Extract the (X, Y) coordinate from the center of the cell holding the provided text.  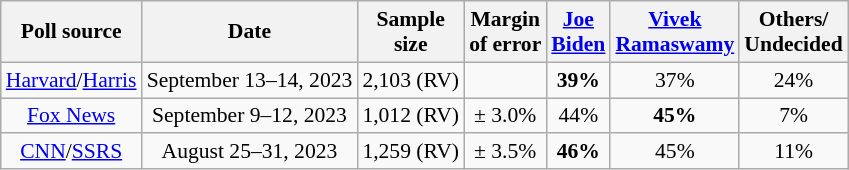
11% (793, 152)
37% (674, 80)
Marginof error (505, 32)
± 3.0% (505, 116)
September 9–12, 2023 (250, 116)
Fox News (72, 116)
Poll source (72, 32)
VivekRamaswamy (674, 32)
± 3.5% (505, 152)
7% (793, 116)
Others/Undecided (793, 32)
1,012 (RV) (410, 116)
39% (578, 80)
JoeBiden (578, 32)
Samplesize (410, 32)
2,103 (RV) (410, 80)
24% (793, 80)
1,259 (RV) (410, 152)
Harvard/Harris (72, 80)
CNN/SSRS (72, 152)
46% (578, 152)
September 13–14, 2023 (250, 80)
Date (250, 32)
44% (578, 116)
August 25–31, 2023 (250, 152)
